Return the (X, Y) coordinate for the center point of the cell that contains the specified text.  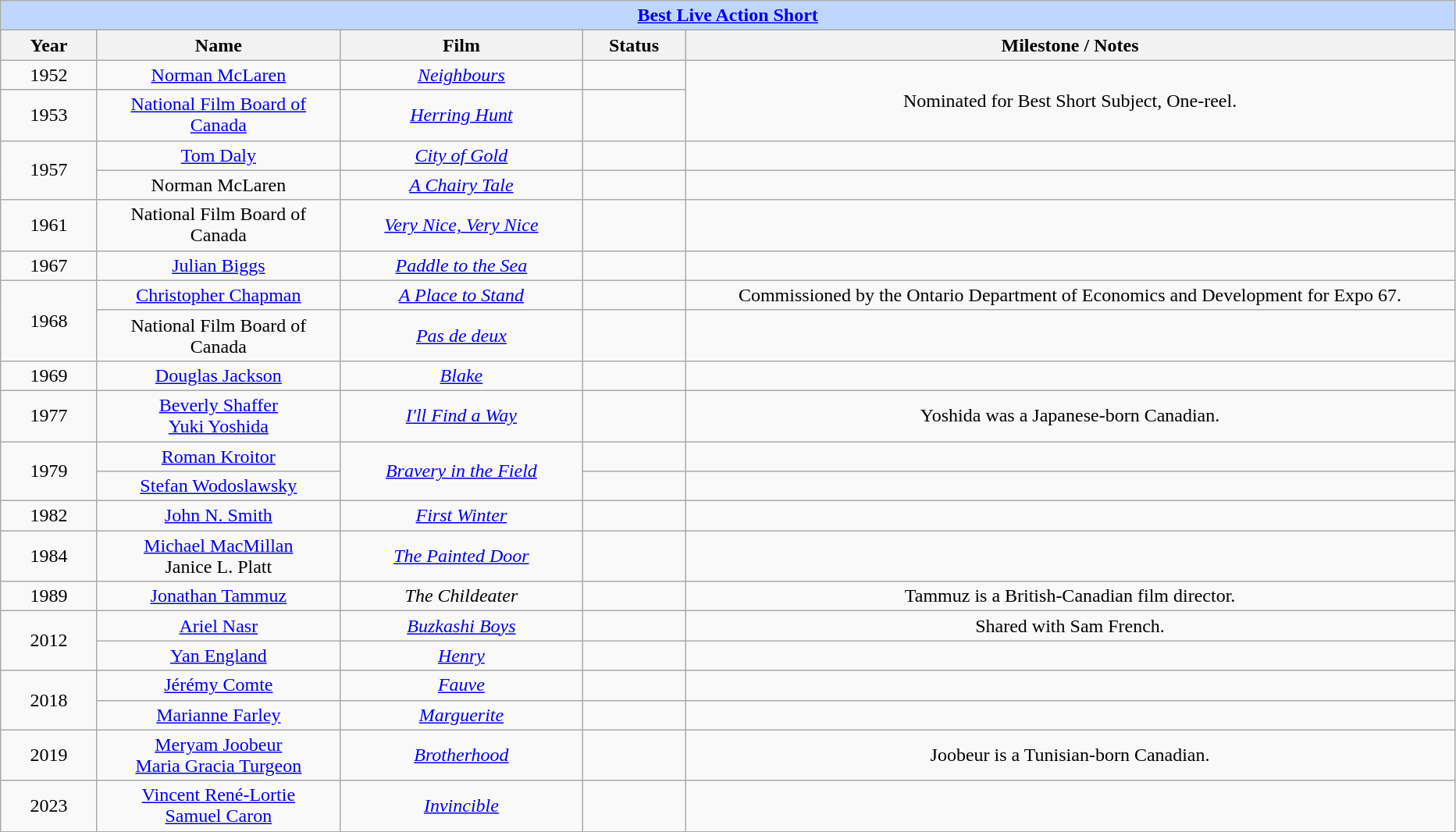
Film (461, 45)
City of Gold (461, 155)
1967 (49, 265)
2019 (49, 756)
Julian Biggs (219, 265)
Ariel Nasr (219, 626)
1984 (49, 556)
Meryam JoobeurMaria Gracia Turgeon (219, 756)
Beverly ShafferYuki Yoshida (219, 415)
Blake (461, 375)
Bravery in the Field (461, 471)
Marguerite (461, 715)
Christopher Chapman (219, 295)
Douglas Jackson (219, 375)
2018 (49, 700)
Vincent René-LortieSamuel Caron (219, 805)
Commissioned by the Ontario Department of Economics and Development for Expo 67. (1070, 295)
1989 (49, 596)
1979 (49, 471)
Buzkashi Boys (461, 626)
Marianne Farley (219, 715)
Brotherhood (461, 756)
Jérémy Comte (219, 685)
Best Live Action Short (728, 16)
Status (634, 45)
The Painted Door (461, 556)
Joobeur is a Tunisian-born Canadian. (1070, 756)
Herring Hunt (461, 116)
Very Nice, Very Nice (461, 225)
Invincible (461, 805)
Nominated for Best Short Subject, One-reel. (1070, 100)
2012 (49, 641)
2023 (49, 805)
Shared with Sam French. (1070, 626)
Yan England (219, 656)
The Childeater (461, 596)
Jonathan Tammuz (219, 596)
Henry (461, 656)
1952 (49, 75)
Michael MacMillanJanice L. Platt (219, 556)
Tom Daly (219, 155)
1969 (49, 375)
I'll Find a Way (461, 415)
1961 (49, 225)
1968 (49, 320)
1953 (49, 116)
Stefan Wodoslawsky (219, 486)
Roman Kroitor (219, 457)
John N. Smith (219, 516)
Neighbours (461, 75)
Fauve (461, 685)
Pas de deux (461, 336)
1957 (49, 170)
Paddle to the Sea (461, 265)
Tammuz is a British-Canadian film director. (1070, 596)
1982 (49, 516)
A Place to Stand (461, 295)
1977 (49, 415)
First Winter (461, 516)
Year (49, 45)
Milestone / Notes (1070, 45)
Name (219, 45)
Yoshida was a Japanese-born Canadian. (1070, 415)
A Chairy Tale (461, 185)
